Search for the cell housing the specified text and yield its [X, Y] center coordinate. 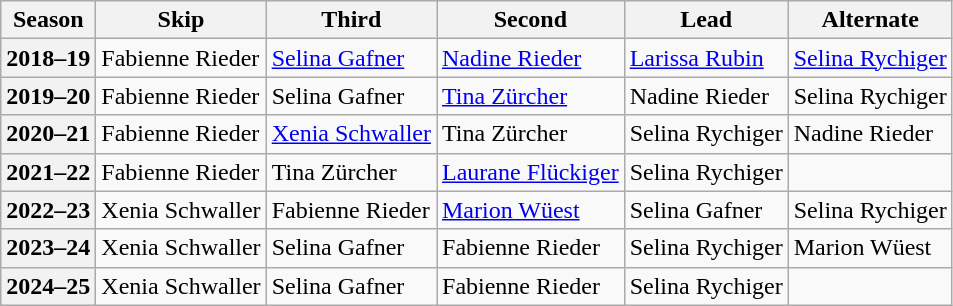
2024–25 [48, 286]
Alternate [870, 20]
Third [351, 20]
Laurane Flückiger [530, 172]
2020–21 [48, 134]
Larissa Rubin [706, 58]
Skip [181, 20]
2022–23 [48, 210]
2018–19 [48, 58]
Season [48, 20]
Lead [706, 20]
Second [530, 20]
2021–22 [48, 172]
2019–20 [48, 96]
2023–24 [48, 248]
